Detect which cell encompasses the target text, then output its (x, y) center coordinate. 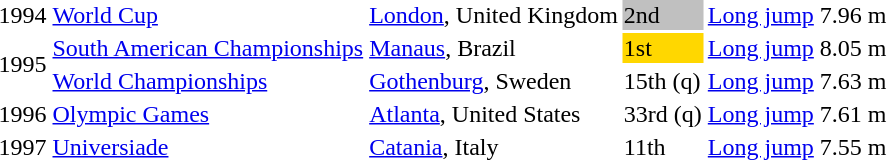
Atlanta, United States (494, 114)
Gothenburg, Sweden (494, 81)
1st (662, 48)
15th (q) (662, 81)
33rd (q) (662, 114)
Olympic Games (208, 114)
South American Championships (208, 48)
2nd (662, 15)
Manaus, Brazil (494, 48)
World Cup (208, 15)
World Championships (208, 81)
London, United Kingdom (494, 15)
